Return [X, Y] of the center of cell containing provided text 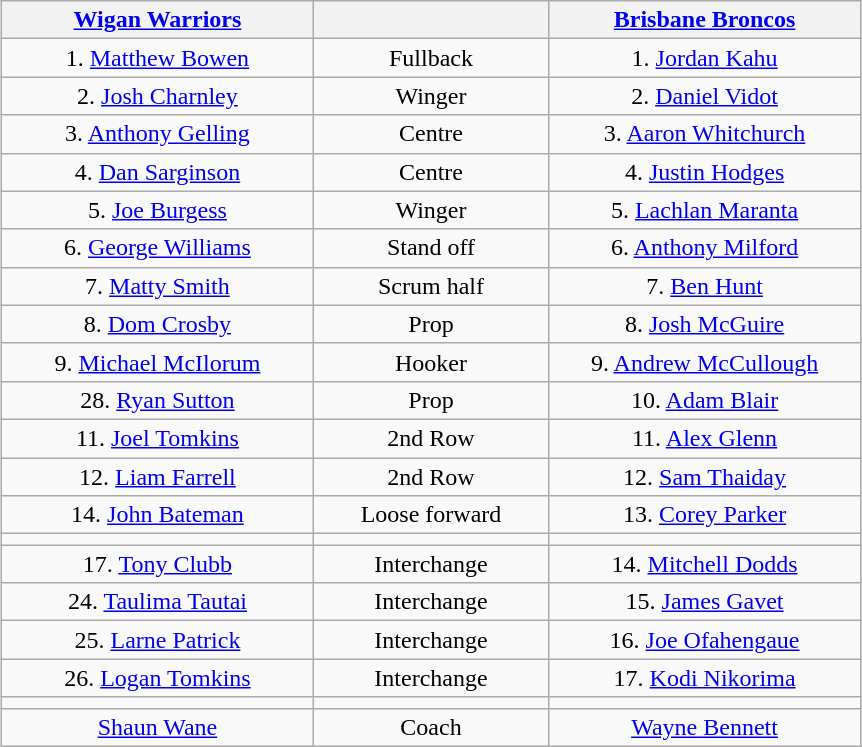
Scrum half [431, 286]
12. Sam Thaiday [704, 477]
4. Dan Sarginson [158, 172]
17. Tony Clubb [158, 564]
4. Justin Hodges [704, 172]
17. Kodi Nikorima [704, 678]
1. Jordan Kahu [704, 58]
8. Josh McGuire [704, 324]
8. Dom Crosby [158, 324]
7. Ben Hunt [704, 286]
Brisbane Broncos [704, 20]
12. Liam Farrell [158, 477]
Loose forward [431, 515]
14. John Bateman [158, 515]
16. Joe Ofahengaue [704, 640]
Hooker [431, 362]
5. Lachlan Maranta [704, 210]
6. George Williams [158, 248]
11. Joel Tomkins [158, 438]
11. Alex Glenn [704, 438]
26. Logan Tomkins [158, 678]
2. Josh Charnley [158, 96]
13. Corey Parker [704, 515]
Wayne Bennett [704, 727]
9. Michael McIlorum [158, 362]
24. Taulima Tautai [158, 602]
Stand off [431, 248]
3. Anthony Gelling [158, 134]
Fullback [431, 58]
6. Anthony Milford [704, 248]
Shaun Wane [158, 727]
1. Matthew Bowen [158, 58]
10. Adam Blair [704, 400]
9. Andrew McCullough [704, 362]
Coach [431, 727]
25. Larne Patrick [158, 640]
7. Matty Smith [158, 286]
3. Aaron Whitchurch [704, 134]
15. James Gavet [704, 602]
2. Daniel Vidot [704, 96]
28. Ryan Sutton [158, 400]
Wigan Warriors [158, 20]
14. Mitchell Dodds [704, 564]
5. Joe Burgess [158, 210]
